Return (x, y) of the center of cell containing provided text 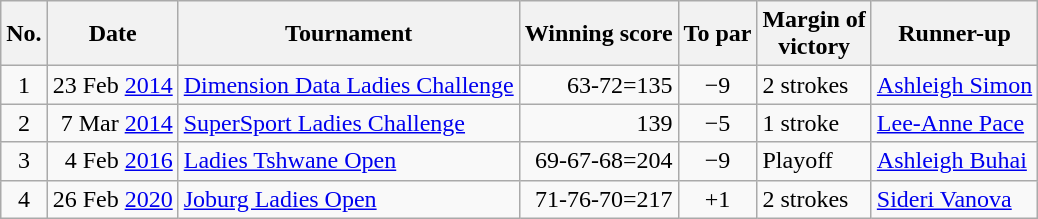
SuperSport Ladies Challenge (348, 123)
Lee-Anne Pace (954, 123)
Playoff (814, 161)
−5 (718, 123)
139 (598, 123)
26 Feb 2020 (112, 199)
71-76-70=217 (598, 199)
Winning score (598, 34)
+1 (718, 199)
Tournament (348, 34)
Ladies Tshwane Open (348, 161)
Sideri Vanova (954, 199)
2 (24, 123)
Date (112, 34)
To par (718, 34)
Runner-up (954, 34)
Ashleigh Simon (954, 85)
1 (24, 85)
3 (24, 161)
23 Feb 2014 (112, 85)
69-67-68=204 (598, 161)
Joburg Ladies Open (348, 199)
4 Feb 2016 (112, 161)
Dimension Data Ladies Challenge (348, 85)
7 Mar 2014 (112, 123)
63-72=135 (598, 85)
1 stroke (814, 123)
4 (24, 199)
Margin ofvictory (814, 34)
Ashleigh Buhai (954, 161)
No. (24, 34)
